Capture the cell that displays the provided text and extract its (X, Y) central coordinate. 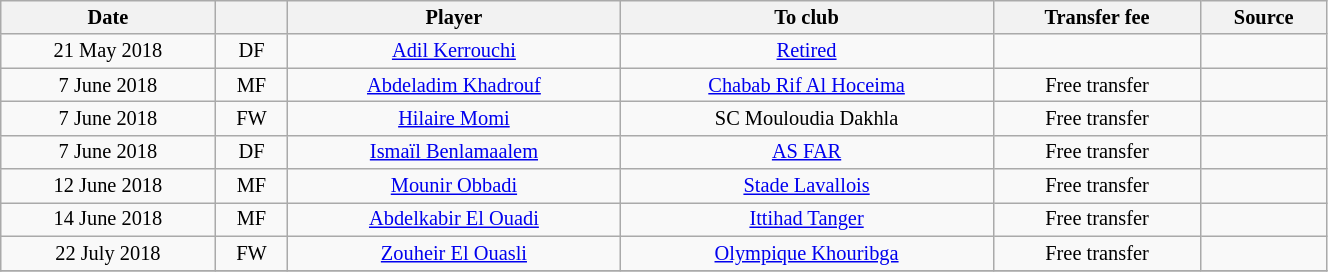
Ismaïl Benlamaalem (454, 152)
Ittihad Tanger (806, 219)
Zouheir El Ouasli (454, 253)
21 May 2018 (108, 51)
Retired (806, 51)
Player (454, 17)
Chabab Rif Al Hoceima (806, 85)
22 July 2018 (108, 253)
Date (108, 17)
Mounir Obbadi (454, 186)
Abdeladim Khadrouf (454, 85)
Stade Lavallois (806, 186)
Abdelkabir El Ouadi (454, 219)
To club (806, 17)
12 June 2018 (108, 186)
Olympique Khouribga (806, 253)
Hilaire Momi (454, 118)
Adil Kerrouchi (454, 51)
14 June 2018 (108, 219)
SC Mouloudia Dakhla (806, 118)
Transfer fee (1097, 17)
AS FAR (806, 152)
Source (1264, 17)
